Capture the cell that displays the provided text and extract its [x, y] central coordinate. 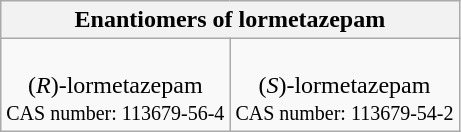
Enantiomers of lormetazepam [230, 20]
(R)-lormetazepam CAS number: 113679-56-4 [116, 85]
(S)-lormetazepam CAS number: 113679-54-2 [344, 85]
